Scan for the cell matching the given text and deliver its [x, y] coordinate at center. 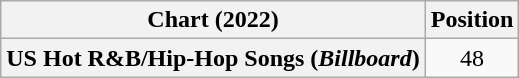
Position [472, 20]
Chart (2022) [213, 20]
48 [472, 58]
US Hot R&B/Hip-Hop Songs (Billboard) [213, 58]
